Output the [x, y] coordinate of the center of the cell containing the given text.  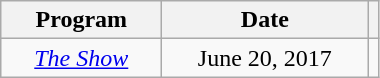
June 20, 2017 [265, 58]
The Show [82, 58]
Program [82, 20]
Date [265, 20]
